Determine the [x, y] coordinate at the center of the cell enclosing the given text.  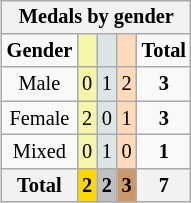
Female [40, 118]
Male [40, 84]
Mixed [40, 152]
Gender [40, 51]
7 [164, 185]
Medals by gender [96, 17]
